Search for the cell housing the specified text and yield its [X, Y] center coordinate. 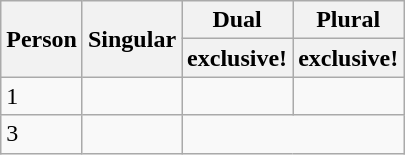
1 [42, 96]
3 [42, 134]
Singular [132, 39]
Plural [348, 20]
Dual [238, 20]
Person [42, 39]
